Provide the [x, y] coordinate of the cell's center where the given text is located.  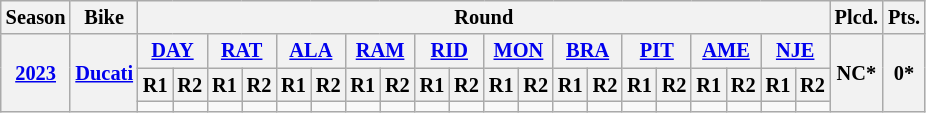
Season [36, 17]
MON [518, 51]
Round [484, 17]
RID [450, 51]
Plcd. [856, 17]
Pts. [904, 17]
NJE [796, 51]
RAT [242, 51]
DAY [172, 51]
AME [726, 51]
0* [904, 72]
Ducati [104, 72]
BRA [588, 51]
RAM [380, 51]
NC* [856, 72]
2023 [36, 72]
Bike [104, 17]
PIT [656, 51]
ALA [310, 51]
